Return [x, y] of the center of cell containing provided text 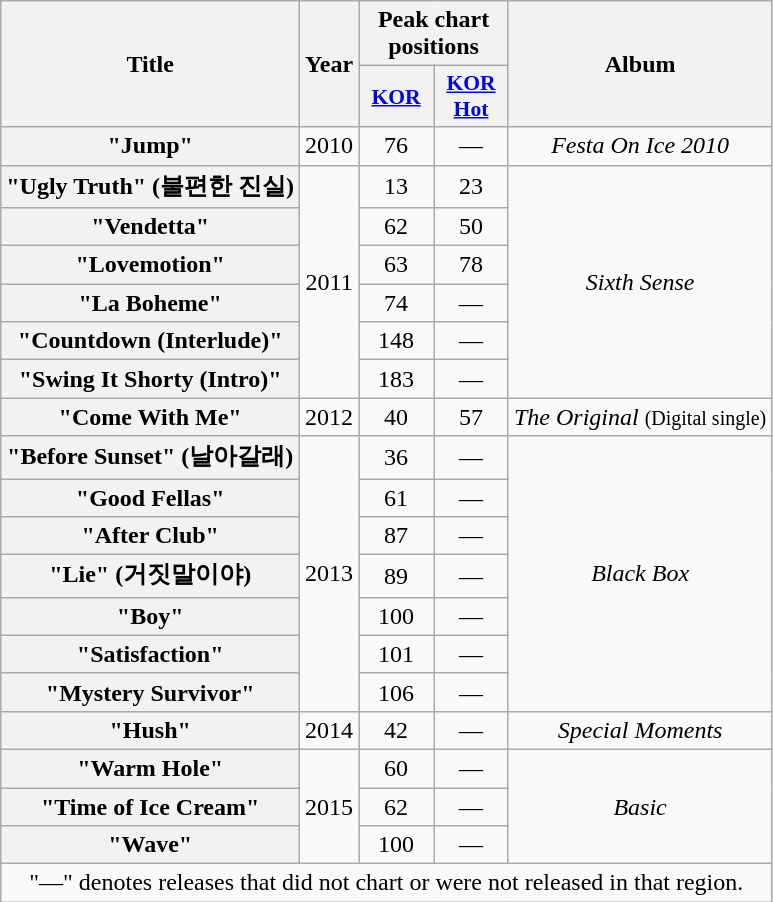
Peak chart positions [434, 34]
"Countdown (Interlude)" [150, 341]
60 [396, 768]
101 [396, 654]
"—" denotes releases that did not chart or were not released in that region. [386, 883]
148 [396, 341]
2015 [330, 806]
"Hush" [150, 730]
"Boy" [150, 616]
78 [472, 265]
"After Club" [150, 536]
2014 [330, 730]
76 [396, 146]
57 [472, 417]
74 [396, 303]
"Time of Ice Cream" [150, 807]
61 [396, 497]
"Before Sunset" (날아갈래) [150, 458]
Festa On Ice 2010 [640, 146]
2012 [330, 417]
"Ugly Truth" (불편한 진실) [150, 186]
2010 [330, 146]
"Wave" [150, 845]
"Satisfaction" [150, 654]
Title [150, 64]
2013 [330, 574]
KOR Hot [472, 96]
106 [396, 692]
"Vendetta" [150, 227]
Special Moments [640, 730]
"La Boheme" [150, 303]
Year [330, 64]
89 [396, 576]
The Original (Digital single) [640, 417]
"Warm Hole" [150, 768]
KOR [396, 96]
"Lovemotion" [150, 265]
"Lie" (거짓말이야) [150, 576]
50 [472, 227]
Album [640, 64]
42 [396, 730]
"Mystery Survivor" [150, 692]
2011 [330, 282]
"Jump" [150, 146]
13 [396, 186]
183 [396, 379]
"Good Fellas" [150, 497]
Basic [640, 806]
87 [396, 536]
63 [396, 265]
36 [396, 458]
"Come With Me" [150, 417]
40 [396, 417]
23 [472, 186]
"Swing It Shorty (Intro)" [150, 379]
Sixth Sense [640, 282]
Black Box [640, 574]
